Identify which cell holds the provided text, then report its [X, Y] central coordinate. 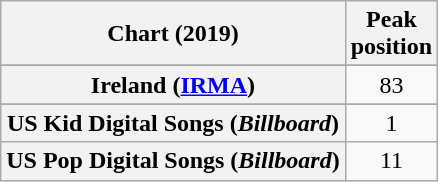
Chart (2019) [173, 34]
Peakposition [391, 34]
83 [391, 85]
11 [391, 161]
US Pop Digital Songs (Billboard) [173, 161]
US Kid Digital Songs (Billboard) [173, 123]
1 [391, 123]
Ireland (IRMA) [173, 85]
